Output the [X, Y] coordinate of the center of the cell containing the given text.  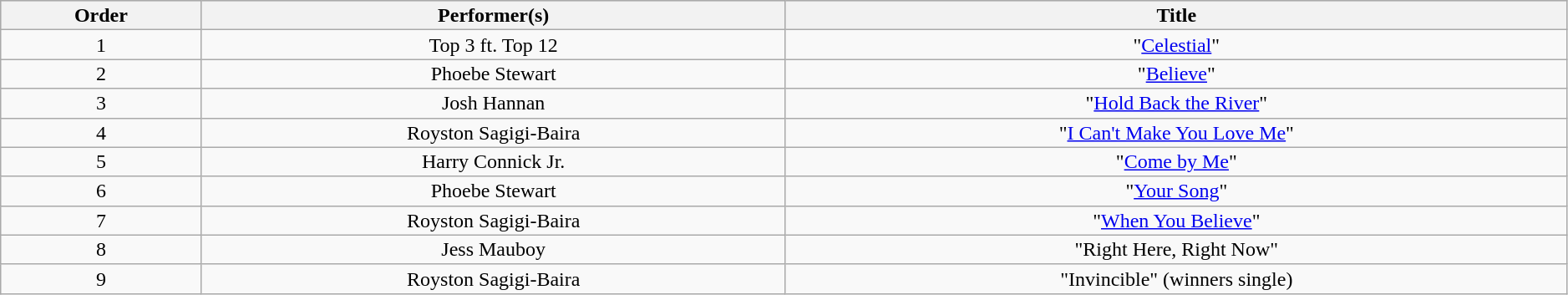
"Invincible" (winners single) [1176, 279]
Harry Connick Jr. [493, 162]
Title [1176, 15]
4 [101, 132]
"Come by Me" [1176, 162]
9 [101, 279]
7 [101, 221]
"When You Believe" [1176, 221]
6 [101, 191]
"Believe" [1176, 74]
Performer(s) [493, 15]
1 [101, 45]
Josh Hannan [493, 104]
2 [101, 74]
5 [101, 162]
"Right Here, Right Now" [1176, 249]
"I Can't Make You Love Me" [1176, 132]
"Hold Back the River" [1176, 104]
3 [101, 104]
Order [101, 15]
Jess Mauboy [493, 249]
"Celestial" [1176, 45]
"Your Song" [1176, 191]
Top 3 ft. Top 12 [493, 45]
8 [101, 249]
